Provide the (X, Y) coordinate of the cell's center where the given text is located.  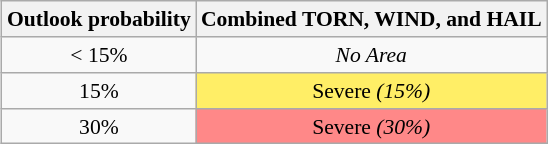
Combined TORN, WIND, and HAIL (372, 19)
< 15% (99, 55)
Outlook probability (99, 19)
Severe (15%) (372, 91)
30% (99, 126)
15% (99, 91)
No Area (372, 55)
Severe (30%) (372, 126)
